From the cell containing the given text, extract its center point as [X, Y] coordinate. 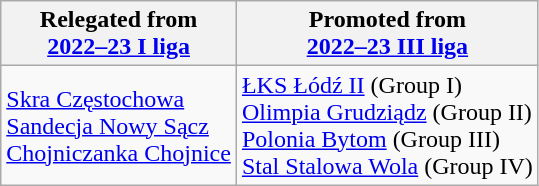
ŁKS Łódź II (Group I) Olimpia Grudziądz (Group II) Polonia Bytom (Group III) Stal Stalowa Wola (Group IV) [387, 126]
Promoted from2022–23 III liga [387, 34]
Relegated from2022–23 I liga [119, 34]
Skra Częstochowa Sandecja Nowy Sącz Chojniczanka Chojnice [119, 126]
